Extract the (X, Y) coordinate from the center of the cell holding the provided text.  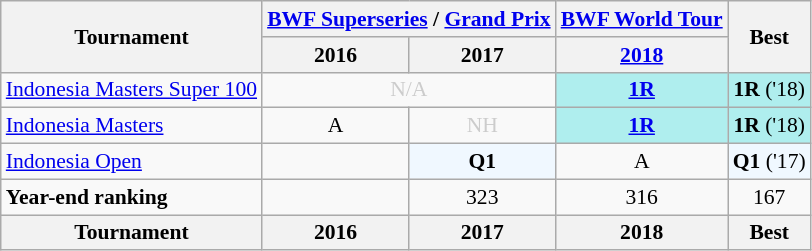
Q1 (482, 162)
323 (482, 197)
Q1 ('17) (770, 162)
NH (482, 126)
Indonesia Masters (132, 126)
Year-end ranking (132, 197)
BWF Superseries / Grand Prix (409, 19)
167 (770, 197)
BWF World Tour (642, 19)
Indonesia Open (132, 162)
316 (642, 197)
Indonesia Masters Super 100 (132, 90)
N/A (409, 90)
